Detect which cell encompasses the target text, then output its [x, y] center coordinate. 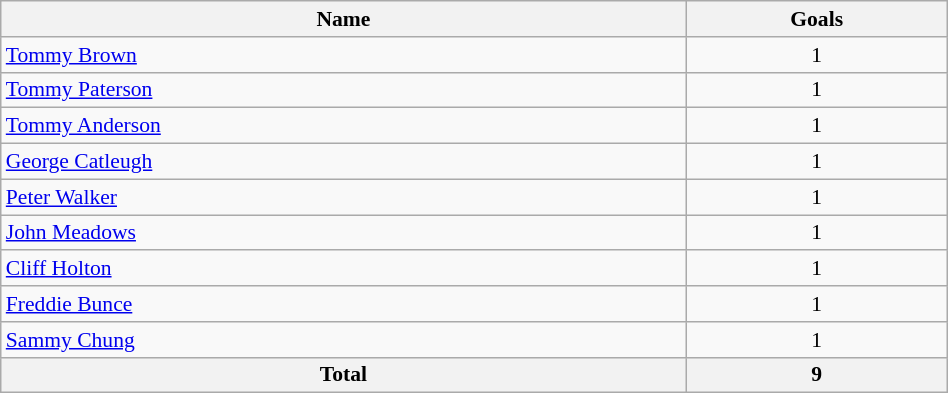
Tommy Brown [344, 55]
George Catleugh [344, 162]
Name [344, 19]
Tommy Anderson [344, 126]
Total [344, 375]
Freddie Bunce [344, 304]
Sammy Chung [344, 340]
John Meadows [344, 233]
9 [816, 375]
Peter Walker [344, 197]
Tommy Paterson [344, 90]
Cliff Holton [344, 269]
Goals [816, 19]
